Detect which cell encompasses the target text, then output its [X, Y] center coordinate. 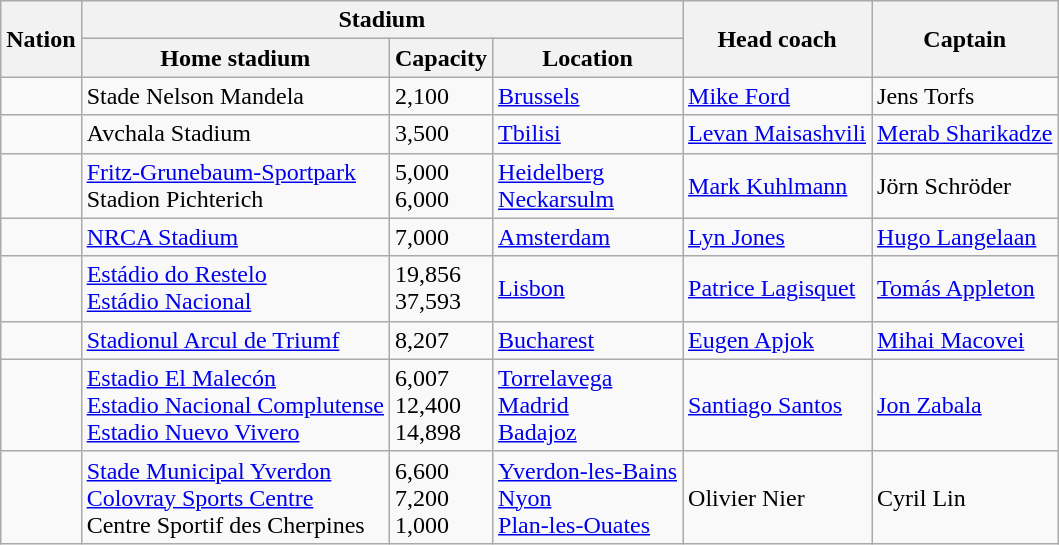
Estadio El MalecónEstadio Nacional ComplutenseEstadio Nuevo Vivero [235, 405]
6,6007,2001,000 [442, 497]
HeidelbergNeckarsulm [588, 186]
Olivier Nier [778, 497]
Patrice Lagisquet [778, 288]
8,207 [442, 340]
Tbilisi [588, 134]
Capacity [442, 58]
Lyn Jones [778, 237]
Yverdon-les-BainsNyonPlan-les-Ouates [588, 497]
5,0006,000 [442, 186]
Brussels [588, 96]
Tomás Appleton [965, 288]
NRCA Stadium [235, 237]
Hugo Langelaan [965, 237]
Head coach [778, 39]
Fritz-Grunebaum-SportparkStadion Pichterich [235, 186]
Nation [41, 39]
6,00712,40014,898 [442, 405]
Jon Zabala [965, 405]
Cyril Lin [965, 497]
Eugen Apjok [778, 340]
Amsterdam [588, 237]
Captain [965, 39]
Estádio do ResteloEstádio Nacional [235, 288]
Stade Municipal Yverdon Colovray Sports Centre Centre Sportif des Cherpines [235, 497]
Santiago Santos [778, 405]
Jens Torfs [965, 96]
19,85637,593 [442, 288]
Stadionul Arcul de Triumf [235, 340]
Bucharest [588, 340]
Jörn Schröder [965, 186]
Merab Sharikadze [965, 134]
Stadium [382, 20]
Mihai Macovei [965, 340]
Lisbon [588, 288]
Home stadium [235, 58]
2,100 [442, 96]
7,000 [442, 237]
Location [588, 58]
3,500 [442, 134]
Avchala Stadium [235, 134]
Mike Ford [778, 96]
Stade Nelson Mandela [235, 96]
Levan Maisashvili [778, 134]
TorrelavegaMadrid Badajoz [588, 405]
Mark Kuhlmann [778, 186]
